From the cell containing the given text, extract its center point as [x, y] coordinate. 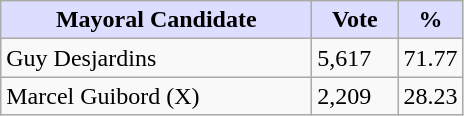
Guy Desjardins [156, 58]
Marcel Guibord (X) [156, 96]
Mayoral Candidate [156, 20]
2,209 [355, 96]
71.77 [430, 58]
Vote [355, 20]
% [430, 20]
28.23 [430, 96]
5,617 [355, 58]
